From the cell containing the given text, extract its center point as [X, Y] coordinate. 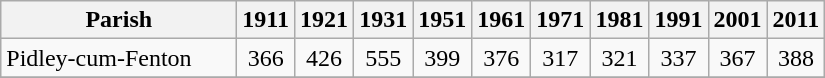
366 [266, 58]
1951 [442, 20]
376 [502, 58]
555 [384, 58]
321 [620, 58]
1921 [324, 20]
1911 [266, 20]
337 [678, 58]
1931 [384, 20]
1961 [502, 20]
2011 [796, 20]
1971 [560, 20]
1981 [620, 20]
388 [796, 58]
Parish [119, 20]
317 [560, 58]
367 [738, 58]
426 [324, 58]
1991 [678, 20]
Pidley-cum-Fenton [119, 58]
399 [442, 58]
2001 [738, 20]
